Detect which cell encompasses the target text, then output its (x, y) center coordinate. 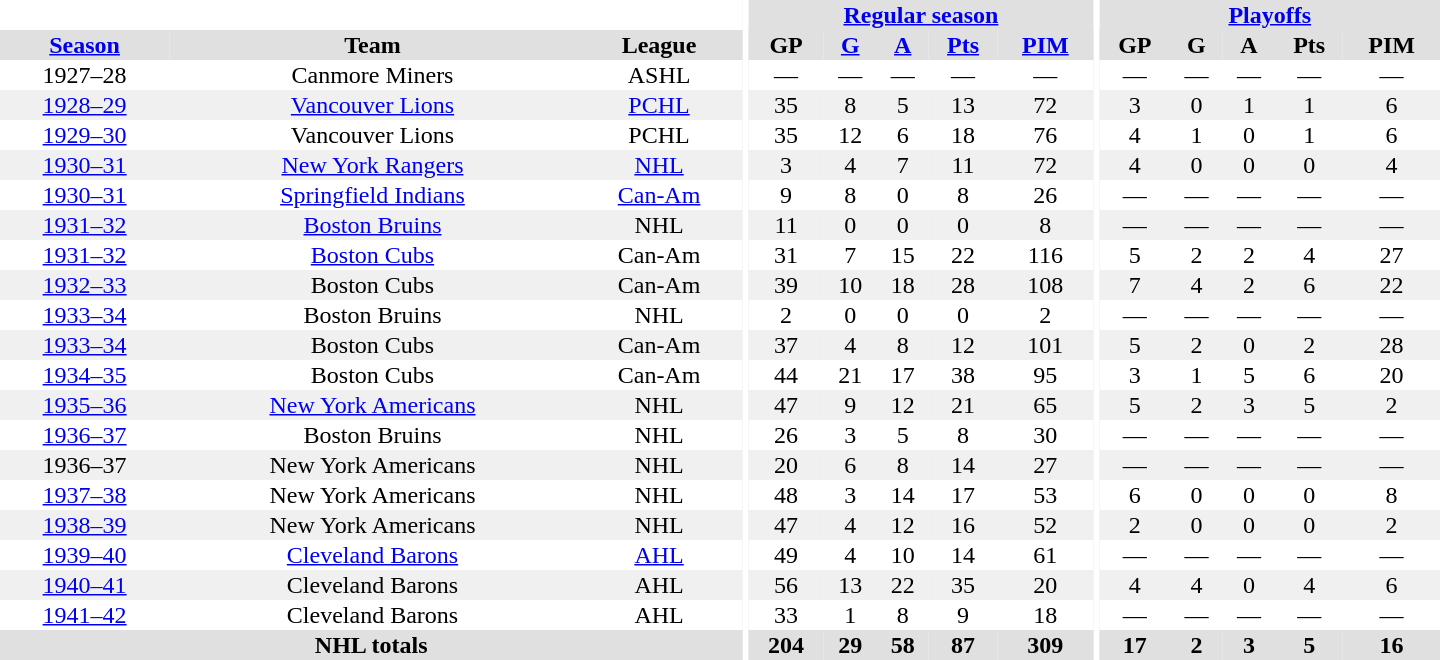
1929–30 (84, 135)
Team (372, 45)
44 (786, 375)
1935–36 (84, 405)
1928–29 (84, 105)
76 (1046, 135)
15 (903, 255)
58 (903, 645)
65 (1046, 405)
37 (786, 345)
95 (1046, 375)
1937–38 (84, 495)
49 (786, 555)
1939–40 (84, 555)
29 (850, 645)
League (660, 45)
309 (1046, 645)
38 (963, 375)
87 (963, 645)
30 (1046, 435)
33 (786, 615)
204 (786, 645)
52 (1046, 525)
1941–42 (84, 615)
31 (786, 255)
39 (786, 285)
Canmore Miners (372, 75)
101 (1046, 345)
Regular season (920, 15)
1934–35 (84, 375)
56 (786, 585)
1938–39 (84, 525)
116 (1046, 255)
Springfield Indians (372, 195)
61 (1046, 555)
NHL totals (371, 645)
1927–28 (84, 75)
48 (786, 495)
ASHL (660, 75)
108 (1046, 285)
53 (1046, 495)
Season (84, 45)
New York Rangers (372, 165)
1932–33 (84, 285)
Playoffs (1270, 15)
1940–41 (84, 585)
